From the cell containing the given text, extract its center point as [X, Y] coordinate. 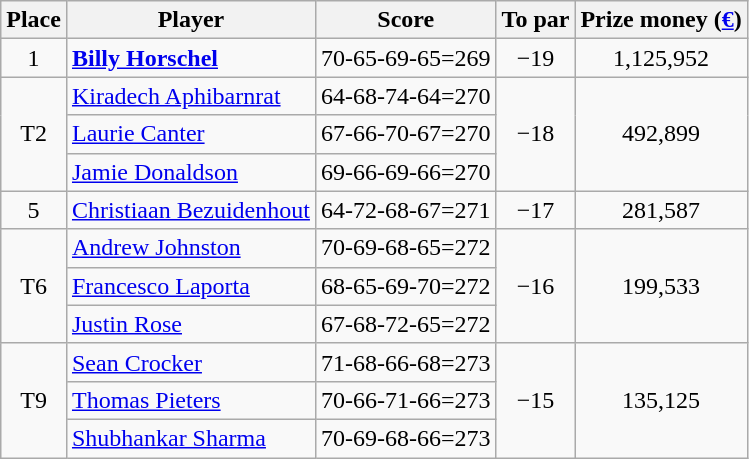
135,125 [661, 400]
Jamie Donaldson [190, 172]
−17 [536, 210]
199,533 [661, 286]
Christiaan Bezuidenhout [190, 210]
70-69-68-65=272 [406, 248]
Score [406, 20]
71-68-66-68=273 [406, 362]
281,587 [661, 210]
Laurie Canter [190, 134]
67-66-70-67=270 [406, 134]
Place [34, 20]
Kiradech Aphibarnrat [190, 96]
1,125,952 [661, 58]
Sean Crocker [190, 362]
T6 [34, 286]
69-66-69-66=270 [406, 172]
5 [34, 210]
Player [190, 20]
Thomas Pieters [190, 400]
−19 [536, 58]
Justin Rose [190, 324]
Prize money (€) [661, 20]
−18 [536, 134]
70-69-68-66=273 [406, 438]
70-65-69-65=269 [406, 58]
Billy Horschel [190, 58]
64-72-68-67=271 [406, 210]
Shubhankar Sharma [190, 438]
To par [536, 20]
64-68-74-64=270 [406, 96]
67-68-72-65=272 [406, 324]
70-66-71-66=273 [406, 400]
−15 [536, 400]
492,899 [661, 134]
−16 [536, 286]
T2 [34, 134]
Andrew Johnston [190, 248]
Francesco Laporta [190, 286]
T9 [34, 400]
1 [34, 58]
68-65-69-70=272 [406, 286]
